For the text-containing cell, return its midpoint in [X, Y] coordinate format. 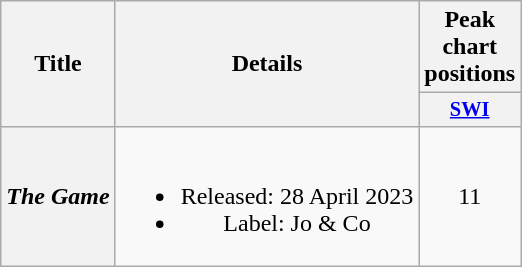
Details [267, 64]
Title [58, 64]
Peak chart positions [470, 47]
11 [470, 196]
The Game [58, 196]
Released: 28 April 2023Label: Jo & Co [267, 196]
SWI [470, 110]
